Pinpoint the cell where the given text exists, returning its (x, y) midpoint coordinate. 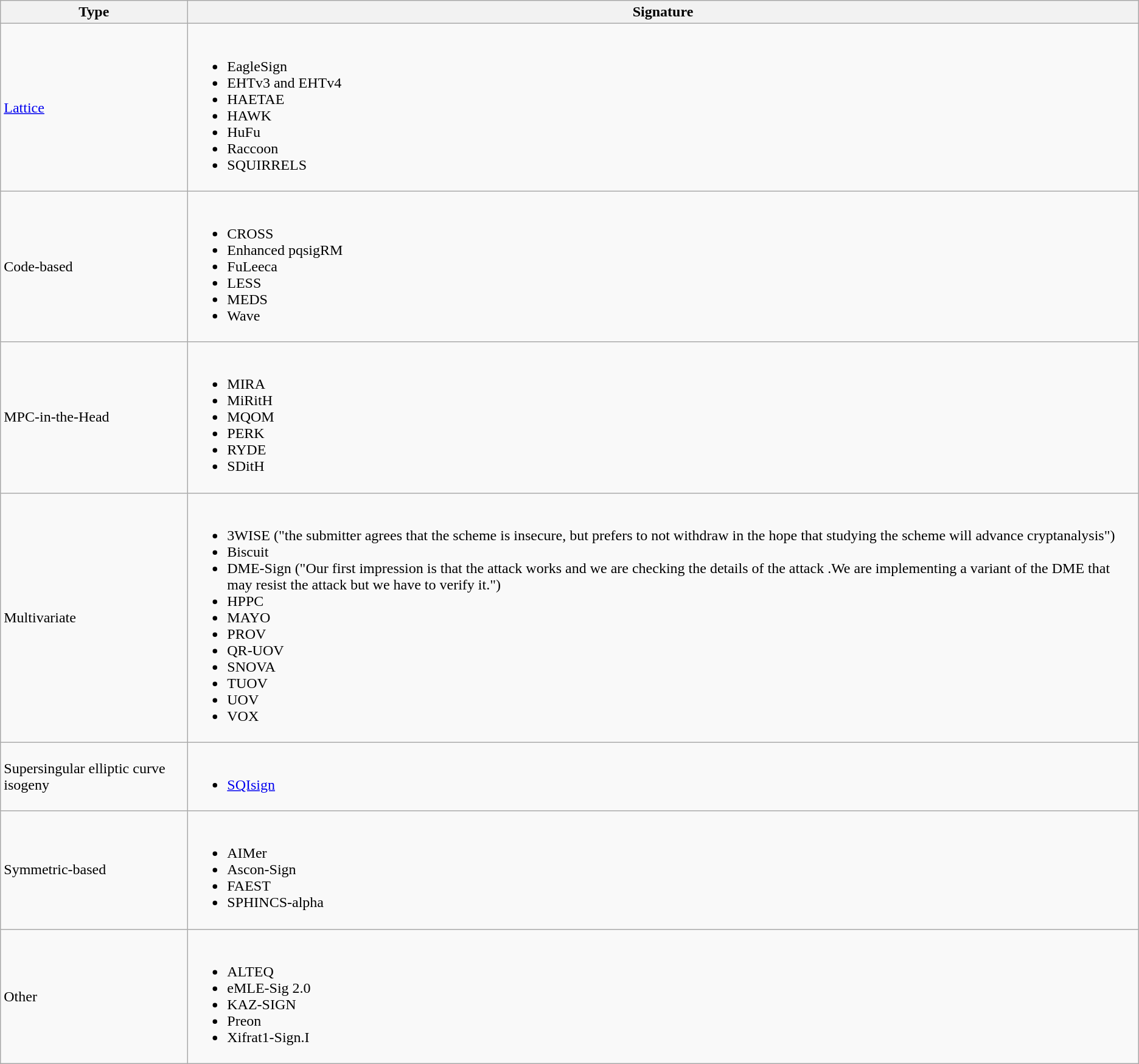
Supersingular elliptic curve isogeny (94, 776)
EagleSignEHTv3 and EHTv4HAETAEHAWKHuFuRaccoonSQUIRRELS (663, 107)
SQIsign (663, 776)
Multivariate (94, 617)
Type (94, 12)
Other (94, 996)
Lattice (94, 107)
MPC-in-the-Head (94, 417)
Code-based (94, 266)
Symmetric-based (94, 870)
MIRAMiRitHMQOMPERKRYDESDitH (663, 417)
ALTEQeMLE-Sig 2.0KAZ-SIGNPreonXifrat1-Sign.I (663, 996)
AIMerAscon-SignFAESTSPHINCS-alpha (663, 870)
CROSSEnhanced pqsigRMFuLeecaLESSMEDSWave (663, 266)
Signature (663, 12)
